Detect which cell encompasses the target text, then output its [X, Y] center coordinate. 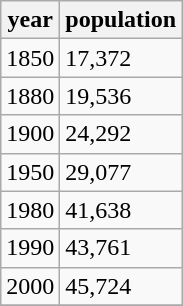
year [30, 20]
45,724 [121, 286]
41,638 [121, 210]
17,372 [121, 58]
29,077 [121, 172]
1950 [30, 172]
1900 [30, 134]
19,536 [121, 96]
1990 [30, 248]
24,292 [121, 134]
1880 [30, 96]
2000 [30, 286]
43,761 [121, 248]
population [121, 20]
1980 [30, 210]
1850 [30, 58]
